Determine the [x, y] coordinate at the center of the cell enclosing the given text.  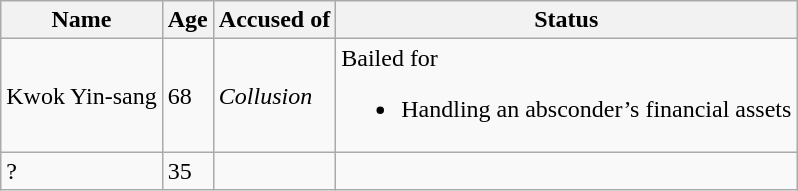
Name [82, 20]
Bailed forHandling an absconder’s financial assets [566, 96]
Age [188, 20]
68 [188, 96]
Accused of [274, 20]
Collusion [274, 96]
Status [566, 20]
Kwok Yin-sang [82, 96]
? [82, 171]
35 [188, 171]
